Capture the cell that displays the provided text and extract its (X, Y) central coordinate. 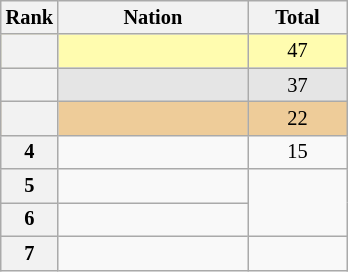
47 (298, 51)
15 (298, 152)
7 (30, 253)
Rank (30, 17)
5 (30, 186)
6 (30, 219)
Total (298, 17)
22 (298, 118)
4 (30, 152)
37 (298, 85)
Nation (153, 17)
